Return the [x, y] coordinate for the center point of the cell that contains the specified text.  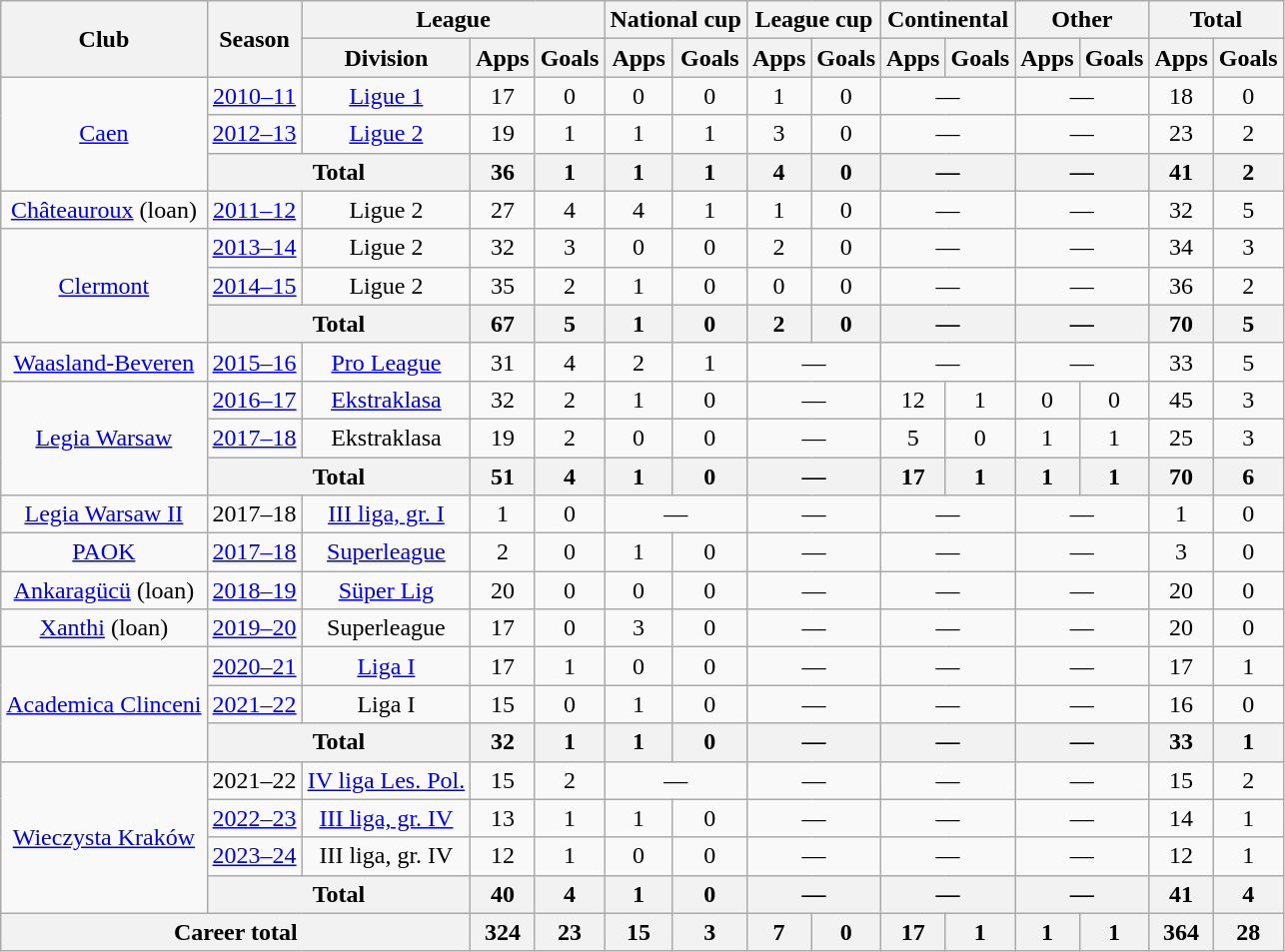
31 [503, 362]
14 [1181, 818]
Ligue 1 [386, 96]
Châteauroux (loan) [104, 210]
34 [1181, 248]
2013–14 [254, 248]
Xanthi (loan) [104, 628]
7 [778, 932]
National cup [675, 20]
2018–19 [254, 590]
51 [503, 476]
18 [1181, 96]
Legia Warsaw II [104, 514]
40 [503, 894]
PAOK [104, 552]
324 [503, 932]
2012–13 [254, 134]
13 [503, 818]
Legia Warsaw [104, 438]
Clermont [104, 286]
Caen [104, 134]
364 [1181, 932]
2022–23 [254, 818]
2014–15 [254, 286]
Club [104, 39]
2016–17 [254, 400]
2019–20 [254, 628]
IV liga Les. Pol. [386, 780]
Wieczysta Kraków [104, 837]
2020–21 [254, 666]
Other [1082, 20]
Ankaragücü (loan) [104, 590]
2011–12 [254, 210]
League cup [813, 20]
League [454, 20]
Season [254, 39]
III liga, gr. I [386, 514]
67 [503, 324]
2015–16 [254, 362]
Career total [236, 932]
45 [1181, 400]
2023–24 [254, 856]
Pro League [386, 362]
28 [1248, 932]
Division [386, 58]
27 [503, 210]
Continental [948, 20]
Academica Clinceni [104, 704]
2010–11 [254, 96]
Süper Lig [386, 590]
16 [1181, 704]
Waasland-Beveren [104, 362]
25 [1181, 438]
6 [1248, 476]
35 [503, 286]
